Find where the given text appears and provide that cell's center as (x, y) coordinate. 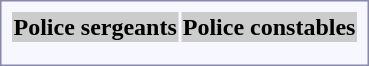
Police constables (269, 27)
Police sergeants (95, 27)
